Identify which cell holds the provided text, then report its (X, Y) central coordinate. 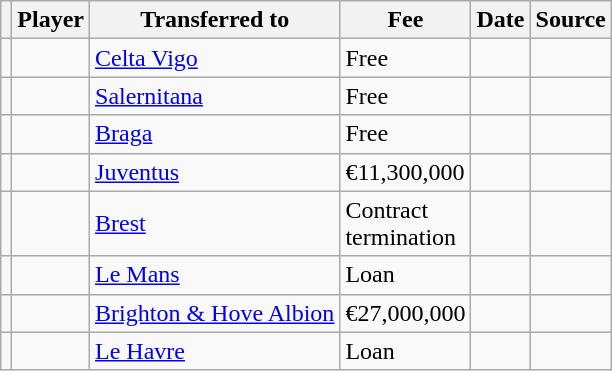
Date (500, 20)
Le Mans (215, 275)
Brest (215, 224)
Brighton & Hove Albion (215, 313)
Juventus (215, 172)
Source (570, 20)
Player (51, 20)
Transferred to (215, 20)
€11,300,000 (406, 172)
Fee (406, 20)
€27,000,000 (406, 313)
Contract termination (406, 224)
Salernitana (215, 96)
Braga (215, 134)
Celta Vigo (215, 58)
Le Havre (215, 351)
